Capture the cell that displays the provided text and extract its (x, y) central coordinate. 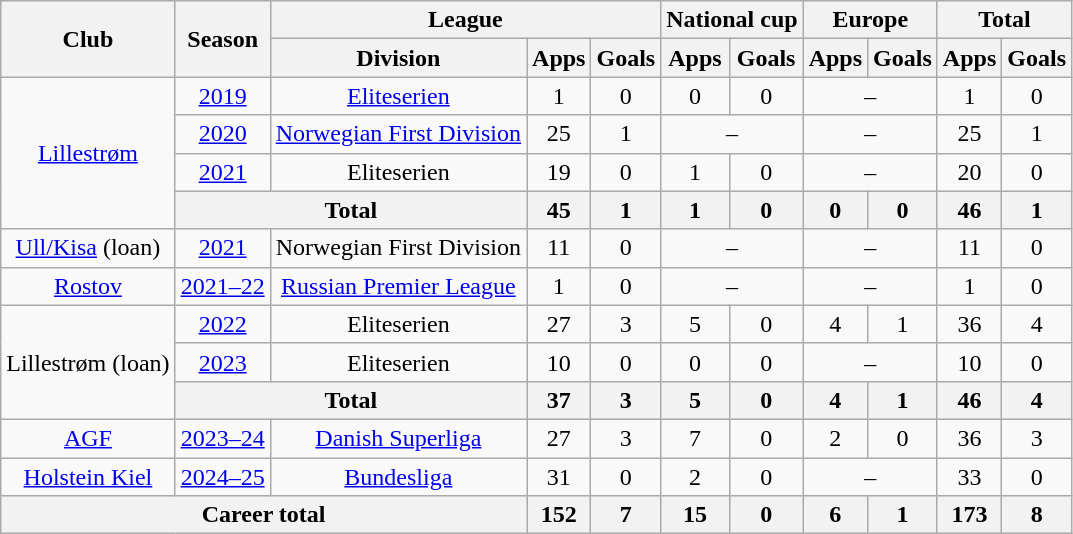
Europe (870, 20)
AGF (88, 438)
2020 (222, 134)
8 (1037, 515)
Club (88, 39)
2023–24 (222, 438)
6 (835, 515)
Ull/Kisa (loan) (88, 248)
Danish Superliga (398, 438)
173 (969, 515)
Lillestrøm (88, 153)
2023 (222, 362)
33 (969, 477)
Career total (264, 515)
Bundesliga (398, 477)
37 (559, 400)
19 (559, 172)
League (466, 20)
Russian Premier League (398, 286)
Division (398, 58)
15 (695, 515)
152 (559, 515)
2021–22 (222, 286)
Rostov (88, 286)
Lillestrøm (loan) (88, 362)
45 (559, 210)
2024–25 (222, 477)
20 (969, 172)
2022 (222, 324)
31 (559, 477)
Holstein Kiel (88, 477)
2019 (222, 96)
National cup (732, 20)
Season (222, 39)
